Return the [X, Y] coordinate for the center point of the cell that contains the specified text.  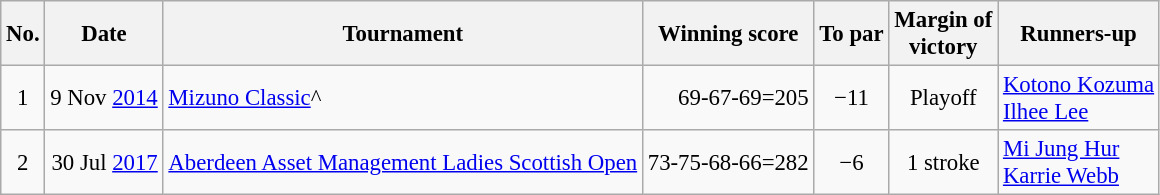
2 [23, 162]
30 Jul 2017 [104, 162]
Margin ofvictory [944, 34]
Mizuno Classic^ [402, 98]
No. [23, 34]
To par [852, 34]
9 Nov 2014 [104, 98]
73-75-68-66=282 [728, 162]
−11 [852, 98]
Playoff [944, 98]
1 [23, 98]
Aberdeen Asset Management Ladies Scottish Open [402, 162]
Winning score [728, 34]
Kotono Kozuma Ilhee Lee [1079, 98]
1 stroke [944, 162]
Date [104, 34]
Mi Jung Hur Karrie Webb [1079, 162]
Tournament [402, 34]
−6 [852, 162]
Runners-up [1079, 34]
69-67-69=205 [728, 98]
